From the cell containing the given text, extract its center point as [x, y] coordinate. 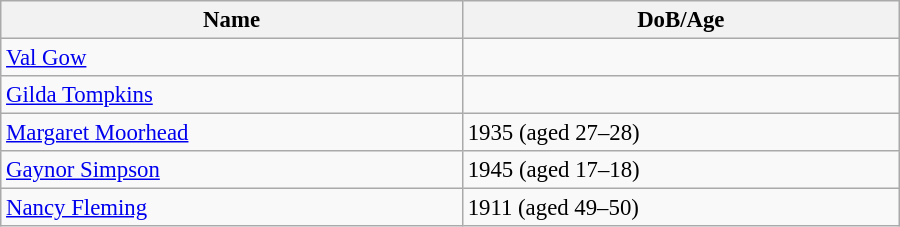
Val Gow [232, 58]
Nancy Fleming [232, 208]
Gaynor Simpson [232, 170]
Name [232, 20]
1945 (aged 17–18) [680, 170]
1911 (aged 49–50) [680, 208]
1935 (aged 27–28) [680, 133]
DoB/Age [680, 20]
Gilda Tompkins [232, 95]
Margaret Moorhead [232, 133]
